Capture the cell that displays the provided text and extract its (X, Y) central coordinate. 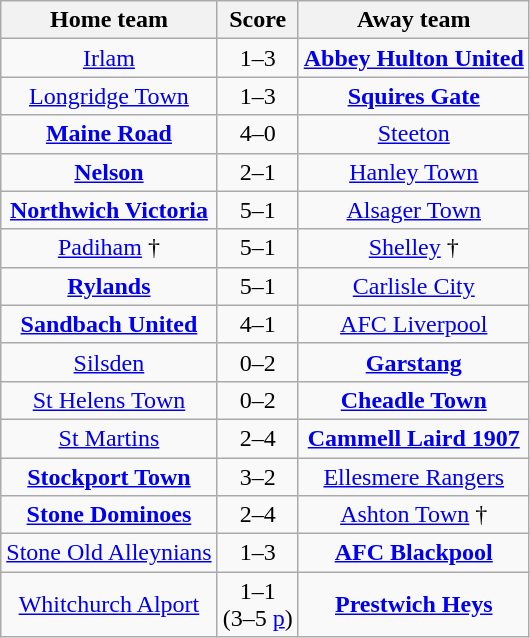
Away team (414, 20)
Maine Road (109, 134)
Steeton (414, 134)
4–1 (258, 324)
Padiham † (109, 248)
Hanley Town (414, 172)
Prestwich Heys (414, 604)
Cheadle Town (414, 400)
Irlam (109, 58)
Northwich Victoria (109, 210)
Shelley † (414, 248)
Squires Gate (414, 96)
St Helens Town (109, 400)
Silsden (109, 362)
2–1 (258, 172)
Abbey Hulton United (414, 58)
AFC Liverpool (414, 324)
Ashton Town † (414, 515)
Sandbach United (109, 324)
4–0 (258, 134)
Whitchurch Alport (109, 604)
Stockport Town (109, 477)
Cammell Laird 1907 (414, 438)
3–2 (258, 477)
Garstang (414, 362)
St Martins (109, 438)
Longridge Town (109, 96)
Stone Old Alleynians (109, 553)
Rylands (109, 286)
Ellesmere Rangers (414, 477)
1–1(3–5 p) (258, 604)
Carlisle City (414, 286)
Stone Dominoes (109, 515)
Home team (109, 20)
Score (258, 20)
Alsager Town (414, 210)
AFC Blackpool (414, 553)
Nelson (109, 172)
